Capture the cell that displays the provided text and extract its [X, Y] central coordinate. 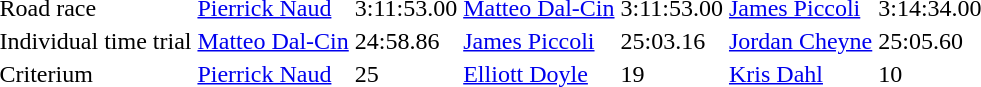
Jordan Cheyne [800, 41]
24:58.86 [406, 41]
25:03.16 [672, 41]
James Piccoli [539, 41]
Matteo Dal-Cin [273, 41]
